For the text-containing cell, return its midpoint in [X, Y] coordinate format. 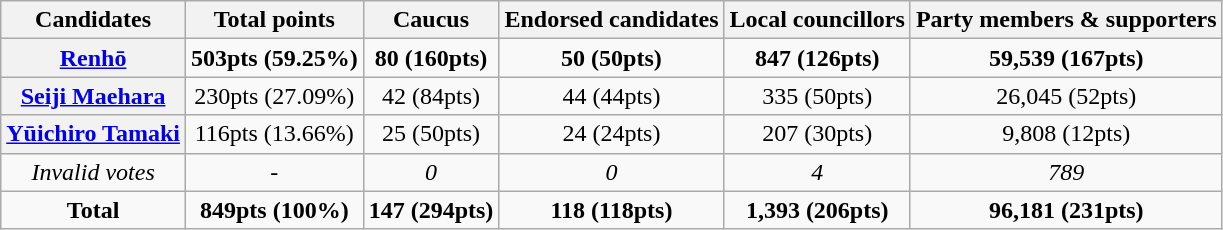
Party members & supporters [1066, 20]
4 [817, 172]
59,539 (167pts) [1066, 58]
25 (50pts) [431, 134]
789 [1066, 172]
Seiji Maehara [94, 96]
207 (30pts) [817, 134]
9,808 (12pts) [1066, 134]
Endorsed candidates [612, 20]
335 (50pts) [817, 96]
849pts (100%) [274, 210]
Yūichiro Tamaki [94, 134]
Total points [274, 20]
1,393 (206pts) [817, 210]
Candidates [94, 20]
80 (160pts) [431, 58]
44 (44pts) [612, 96]
26,045 (52pts) [1066, 96]
Total [94, 210]
118 (118pts) [612, 210]
503pts (59.25%) [274, 58]
Invalid votes [94, 172]
42 (84pts) [431, 96]
Caucus [431, 20]
24 (24pts) [612, 134]
50 (50pts) [612, 58]
Local councillors [817, 20]
116pts (13.66%) [274, 134]
- [274, 172]
96,181 (231pts) [1066, 210]
147 (294pts) [431, 210]
847 (126pts) [817, 58]
230pts (27.09%) [274, 96]
Renhō [94, 58]
